Extract the [x, y] coordinate from the center of the cell holding the provided text.  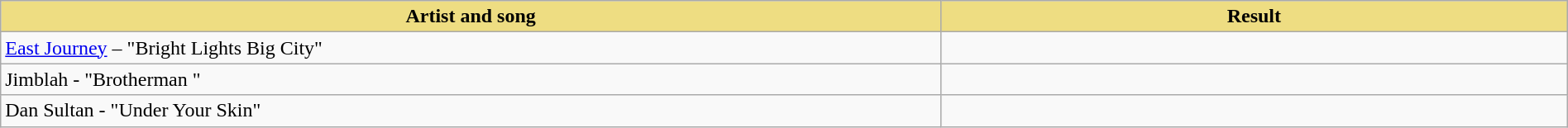
Jimblah - "Brotherman " [471, 79]
Artist and song [471, 17]
Dan Sultan - "Under Your Skin" [471, 111]
East Journey – "Bright Lights Big City" [471, 48]
Result [1254, 17]
